Extract the (X, Y) coordinate from the center of the cell holding the provided text.  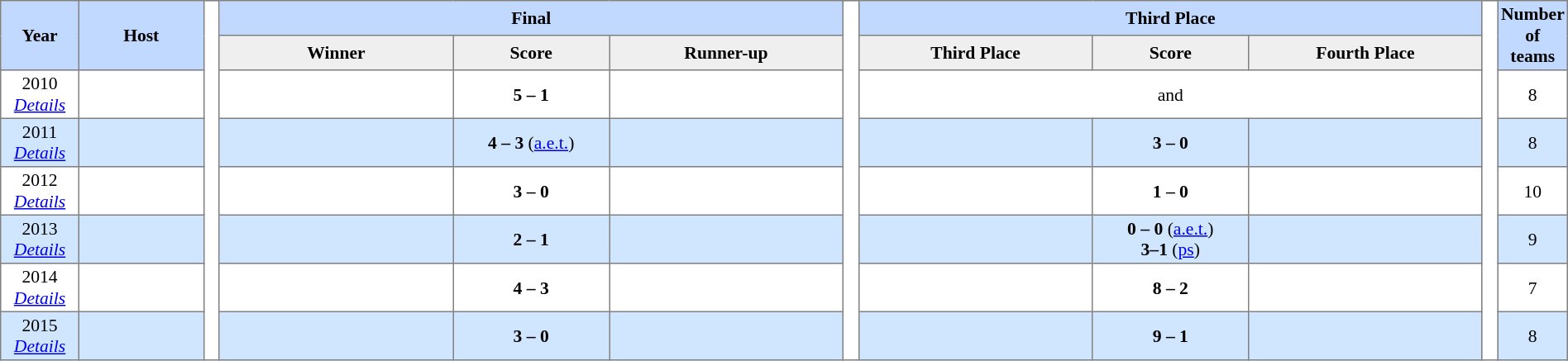
0 – 0 (a.e.t.)3–1 (ps) (1171, 239)
Fourth Place (1366, 53)
7 (1532, 287)
1 – 0 (1171, 191)
Host (141, 36)
5 – 1 (531, 94)
2012 Details (40, 191)
Final (531, 18)
9 (1532, 239)
2014 Details (40, 287)
and (1170, 94)
2011 Details (40, 142)
Winner (336, 53)
4 – 3 (a.e.t.) (531, 142)
2015 Details (40, 335)
Number of teams (1532, 36)
4 – 3 (531, 287)
Runner-up (726, 53)
2013Details (40, 239)
10 (1532, 191)
2010 Details (40, 94)
2 – 1 (531, 239)
8 – 2 (1171, 287)
Year (40, 36)
9 – 1 (1171, 335)
